Find where the given text appears and provide that cell's center as (X, Y) coordinate. 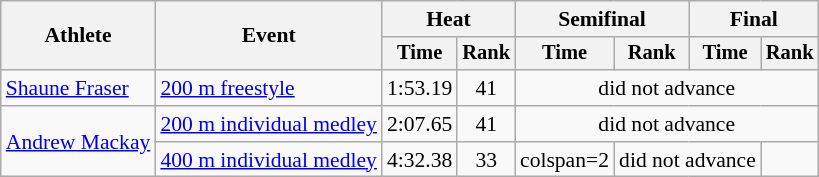
Final (754, 19)
200 m individual medley (268, 124)
Semifinal (602, 19)
Andrew Mackay (78, 142)
Heat (448, 19)
Shaune Fraser (78, 88)
1:53.19 (420, 88)
Event (268, 36)
Athlete (78, 36)
200 m freestyle (268, 88)
2:07.65 (420, 124)
